Capture the cell that displays the provided text and extract its (x, y) central coordinate. 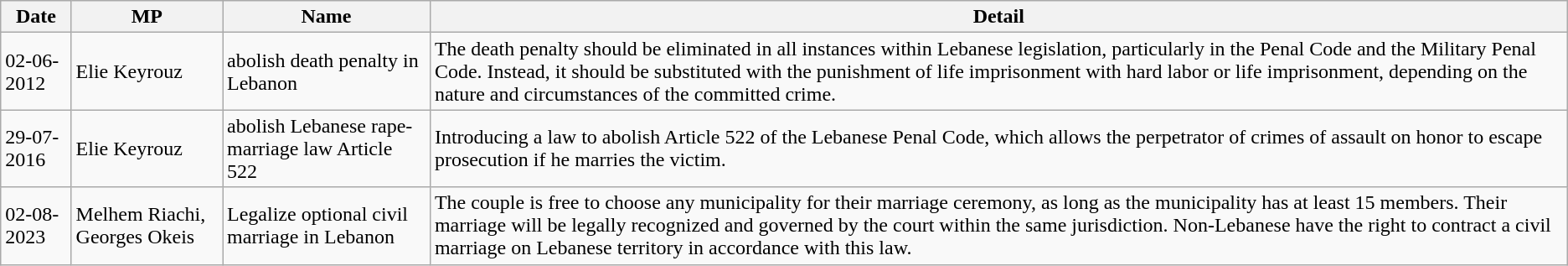
MP (147, 17)
abolish death penalty in Lebanon (327, 71)
02-08-2023 (36, 226)
02-06-2012 (36, 71)
29-07-2016 (36, 149)
Detail (998, 17)
Melhem Riachi, Georges Okeis (147, 226)
Date (36, 17)
Legalize optional civil marriage in Lebanon (327, 226)
abolish Lebanese rape-marriage law Article 522 (327, 149)
Name (327, 17)
